Identify which cell holds the provided text, then report its [x, y] central coordinate. 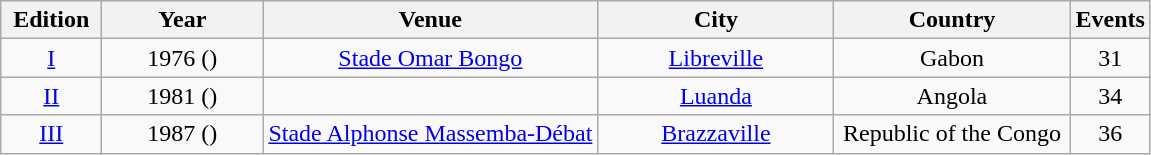
36 [1110, 134]
31 [1110, 58]
Stade Omar Bongo [430, 58]
Edition [52, 20]
Venue [430, 20]
II [52, 96]
34 [1110, 96]
Gabon [952, 58]
1981 () [182, 96]
Events [1110, 20]
Luanda [716, 96]
Stade Alphonse Massemba-Débat [430, 134]
Libreville [716, 58]
City [716, 20]
I [52, 58]
1987 () [182, 134]
Angola [952, 96]
Year [182, 20]
Brazzaville [716, 134]
Country [952, 20]
III [52, 134]
Republic of the Congo [952, 134]
1976 () [182, 58]
